Identify which cell holds the provided text, then report its [x, y] central coordinate. 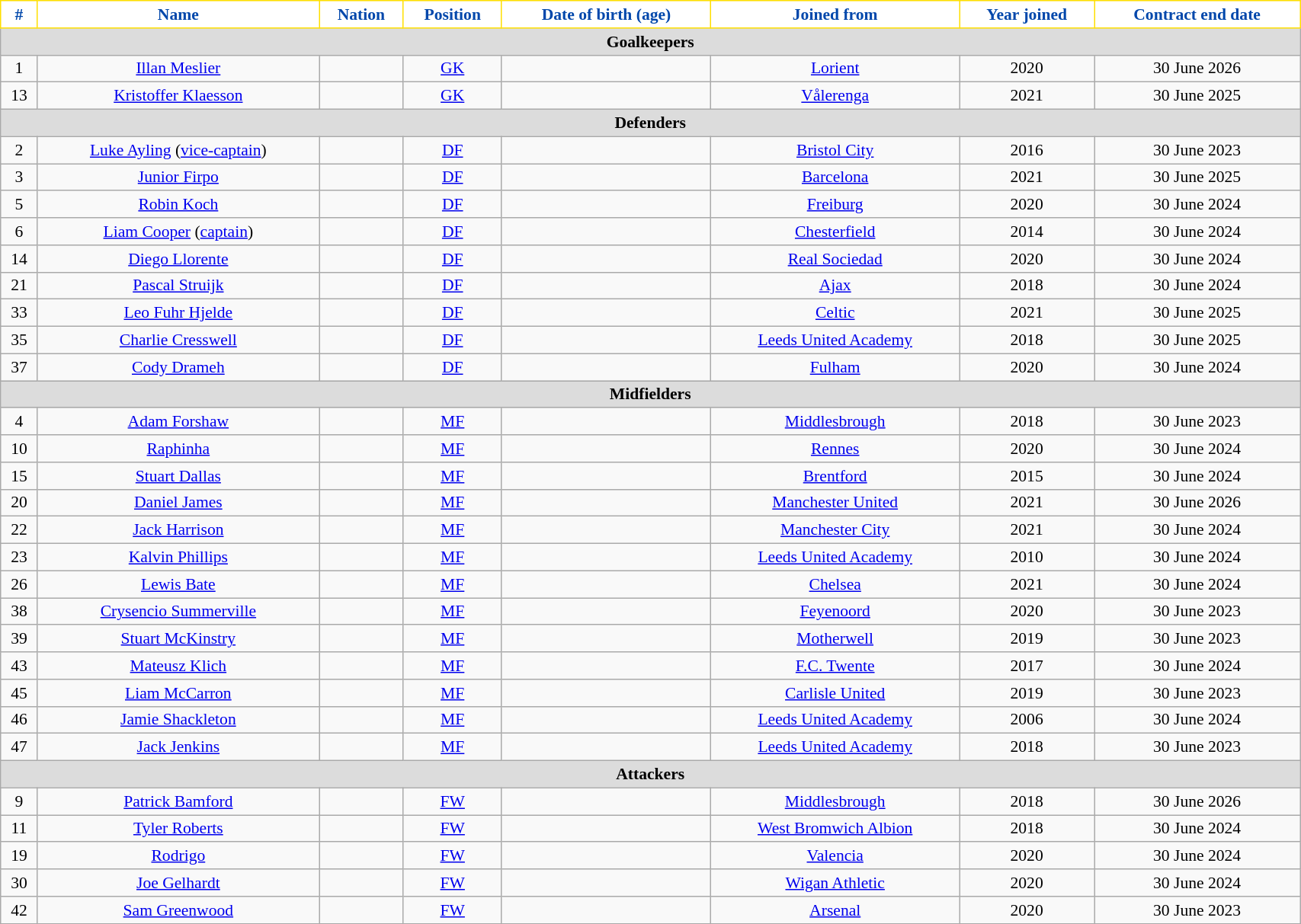
Charlie Cresswell [178, 341]
Feyenoord [835, 612]
Jamie Shackleton [178, 720]
Fulham [835, 367]
Vålerenga [835, 96]
Pascal Struijk [178, 286]
# [19, 14]
21 [19, 286]
Illan Meslier [178, 69]
37 [19, 367]
Valencia [835, 856]
Jack Jenkins [178, 747]
Manchester City [835, 530]
3 [19, 177]
Real Sociedad [835, 259]
Carlisle United [835, 693]
2017 [1027, 666]
Barcelona [835, 177]
Chelsea [835, 584]
13 [19, 96]
2014 [1027, 232]
Stuart Dallas [178, 476]
10 [19, 449]
42 [19, 910]
Goalkeepers [651, 42]
Midfielders [651, 395]
Attackers [651, 775]
Diego Llorente [178, 259]
West Bromwich Albion [835, 829]
Brentford [835, 476]
Rodrigo [178, 856]
4 [19, 422]
Liam Cooper (captain) [178, 232]
43 [19, 666]
Patrick Bamford [178, 801]
2010 [1027, 558]
Manchester United [835, 503]
46 [19, 720]
39 [19, 639]
Year joined [1027, 14]
9 [19, 801]
Raphinha [178, 449]
Lewis Bate [178, 584]
Kristoffer Klaesson [178, 96]
Rennes [835, 449]
Tyler Roberts [178, 829]
Defenders [651, 123]
Cody Drameh [178, 367]
Daniel James [178, 503]
19 [19, 856]
Adam Forshaw [178, 422]
23 [19, 558]
20 [19, 503]
45 [19, 693]
26 [19, 584]
F.C. Twente [835, 666]
6 [19, 232]
2 [19, 150]
2006 [1027, 720]
Joe Gelhardt [178, 883]
Luke Ayling (vice-captain) [178, 150]
Liam McCarron [178, 693]
Freiburg [835, 205]
Celtic [835, 313]
5 [19, 205]
47 [19, 747]
15 [19, 476]
Lorient [835, 69]
22 [19, 530]
Sam Greenwood [178, 910]
Wigan Athletic [835, 883]
30 [19, 883]
Kalvin Phillips [178, 558]
35 [19, 341]
Stuart McKinstry [178, 639]
Motherwell [835, 639]
Crysencio Summerville [178, 612]
11 [19, 829]
2015 [1027, 476]
1 [19, 69]
Joined from [835, 14]
Leo Fuhr Hjelde [178, 313]
Chesterfield [835, 232]
2016 [1027, 150]
Ajax [835, 286]
Junior Firpo [178, 177]
Bristol City [835, 150]
14 [19, 259]
33 [19, 313]
Jack Harrison [178, 530]
Arsenal [835, 910]
38 [19, 612]
Robin Koch [178, 205]
Date of birth (age) [607, 14]
Position [453, 14]
Nation [361, 14]
Mateusz Klich [178, 666]
Name [178, 14]
Contract end date [1197, 14]
